Detect which cell encompasses the target text, then output its (x, y) center coordinate. 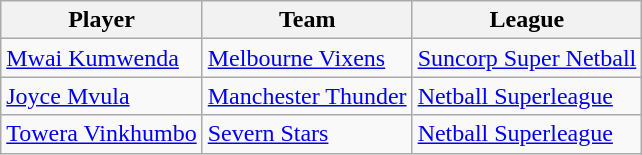
Towera Vinkhumbo (102, 134)
Player (102, 20)
Mwai Kumwenda (102, 58)
Joyce Mvula (102, 96)
Manchester Thunder (307, 96)
League (527, 20)
Severn Stars (307, 134)
Melbourne Vixens (307, 58)
Team (307, 20)
Suncorp Super Netball (527, 58)
